From the cell containing the given text, extract its center point as (x, y) coordinate. 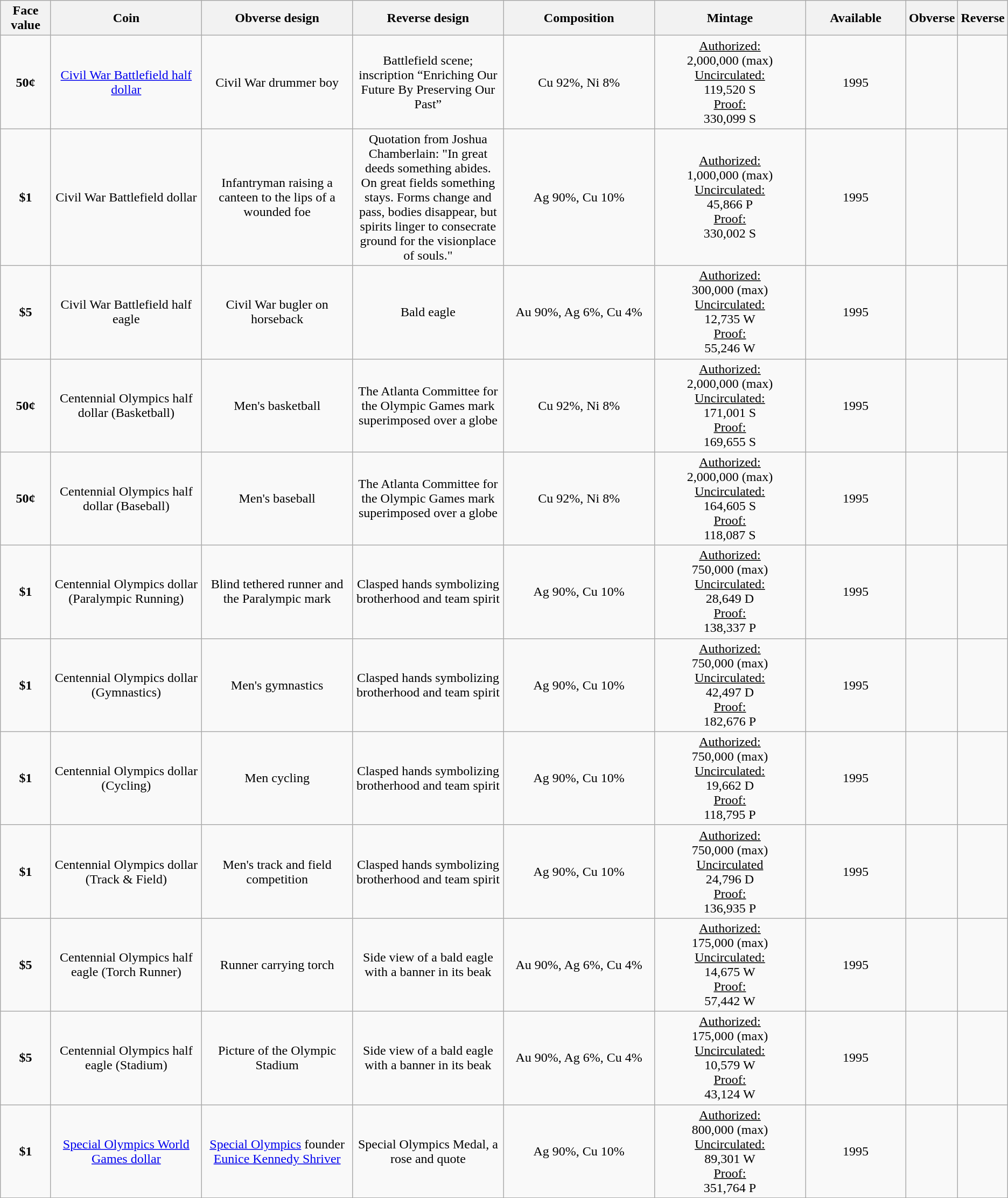
Men's track and field competition (277, 872)
Mintage (730, 18)
Authorized:175,000 (max)Uncirculated:10,579 WProof:43,124 W (730, 1058)
Composition (579, 18)
Civil War Battlefield dollar (126, 197)
Men cycling (277, 778)
Centennial Olympics dollar (Paralympic Running) (126, 591)
Centennial Olympics half dollar (Basketball) (126, 405)
Bald eagle (428, 312)
Men's gymnastics (277, 685)
Authorized:2,000,000 (max)Uncirculated:119,520 SProof:330,099 S (730, 82)
Picture of the Olympic Stadium (277, 1058)
Authorized:750,000 (max)Uncirculated24,796 DProof:136,935 P (730, 872)
Reverse (983, 18)
Men's baseball (277, 499)
Face value (26, 18)
Authorized:1,000,000 (max)Uncirculated:45,866 PProof:330,002 S (730, 197)
Men's basketball (277, 405)
Obverse design (277, 18)
Coin (126, 18)
Available (856, 18)
Civil War Battlefield half eagle (126, 312)
Authorized:175,000 (max)Uncirculated:14,675 WProof:57,442 W (730, 964)
Battlefield scene; inscription “Enriching Our Future By Preserving Our Past” (428, 82)
Special Olympics founder Eunice Kennedy Shriver (277, 1151)
Authorized:750,000 (max)Uncirculated:42,497 DProof:182,676 P (730, 685)
Civil War Battlefield half dollar (126, 82)
Authorized:300,000 (max)Uncirculated:12,735 WProof:55,246 W (730, 312)
Authorized:800,000 (max)Uncirculated:89,301 WProof:351,764 P (730, 1151)
Centennial Olympics dollar (Track & Field) (126, 872)
Centennial Olympics half eagle (Stadium) (126, 1058)
Authorized:750,000 (max)Uncirculated:19,662 DProof:118,795 P (730, 778)
Special Olympics Medal, a rose and quote (428, 1151)
Reverse design (428, 18)
Runner carrying torch (277, 964)
Centennial Olympics half eagle (Torch Runner) (126, 964)
Civil War bugler on horseback (277, 312)
Infantryman raising a canteen to the lips of a wounded foe (277, 197)
Centennial Olympics dollar (Cycling) (126, 778)
Centennial Olympics dollar (Gymnastics) (126, 685)
Authorized:2,000,000 (max)Uncirculated:164,605 SProof:118,087 S (730, 499)
Authorized:750,000 (max)Uncirculated:28,649 DProof:138,337 P (730, 591)
Centennial Olympics half dollar (Baseball) (126, 499)
Blind tethered runner and the Paralympic mark (277, 591)
Obverse (932, 18)
Special Olympics World Games dollar (126, 1151)
Authorized:2,000,000 (max)Uncirculated:171,001 SProof:169,655 S (730, 405)
Civil War drummer boy (277, 82)
